Search for the cell housing the specified text and yield its (x, y) center coordinate. 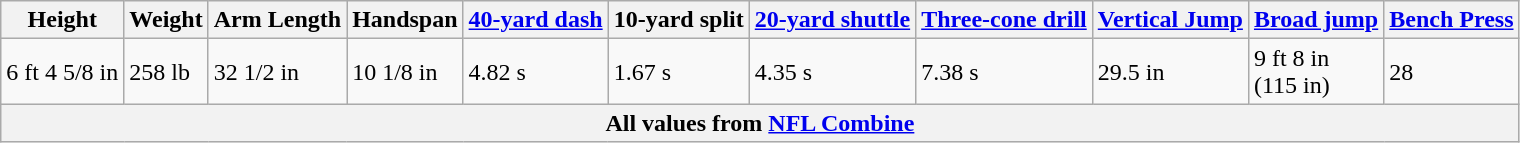
20-yard shuttle (832, 20)
Arm Length (277, 20)
1.67 s (678, 72)
9 ft 8 in(115 in) (1316, 72)
32 1/2 in (277, 72)
4.82 s (536, 72)
29.5 in (1170, 72)
Height (62, 20)
40-yard dash (536, 20)
Three-cone drill (1004, 20)
Broad jump (1316, 20)
Handspan (405, 20)
All values from NFL Combine (760, 123)
10 1/8 in (405, 72)
Bench Press (1452, 20)
Weight (166, 20)
28 (1452, 72)
Vertical Jump (1170, 20)
4.35 s (832, 72)
10-yard split (678, 20)
7.38 s (1004, 72)
258 lb (166, 72)
6 ft 4 5/8 in (62, 72)
